Extract the [x, y] coordinate from the center of the cell holding the provided text.  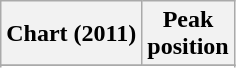
Peakposition [188, 34]
Chart (2011) [72, 34]
